Locate the cell with the specified text and output its (X, Y) center coordinate. 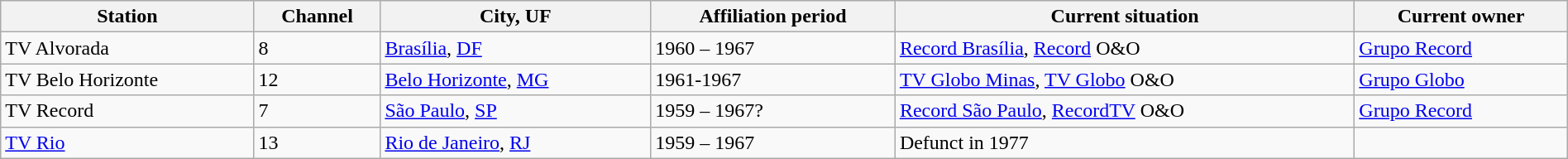
Channel (318, 17)
1960 – 1967 (773, 48)
TV Rio (127, 142)
1961-1967 (773, 79)
TV Alvorada (127, 48)
Current owner (1460, 17)
TV Record (127, 111)
1959 – 1967? (773, 111)
TV Belo Horizonte (127, 79)
TV Globo Minas, TV Globo O&O (1125, 79)
Record Brasília, Record O&O (1125, 48)
8 (318, 48)
Rio de Janeiro, RJ (516, 142)
City, UF (516, 17)
7 (318, 111)
Current situation (1125, 17)
Defunct in 1977 (1125, 142)
Brasília, DF (516, 48)
São Paulo, SP (516, 111)
1959 – 1967 (773, 142)
12 (318, 79)
Belo Horizonte, MG (516, 79)
Record São Paulo, RecordTV O&O (1125, 111)
Grupo Globo (1460, 79)
Station (127, 17)
13 (318, 142)
Affiliation period (773, 17)
